Provide the (X, Y) coordinate of the cell's center where the given text is located.  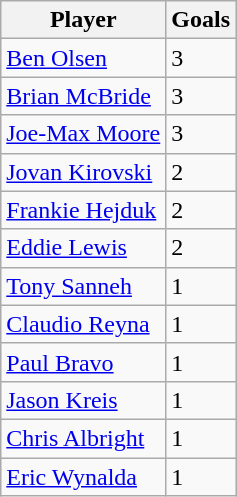
Frankie Hejduk (84, 210)
Joe-Max Moore (84, 134)
Player (84, 20)
Chris Albright (84, 438)
Eddie Lewis (84, 248)
Ben Olsen (84, 58)
Claudio Reyna (84, 324)
Brian McBride (84, 96)
Goals (201, 20)
Eric Wynalda (84, 477)
Paul Bravo (84, 362)
Jason Kreis (84, 400)
Tony Sanneh (84, 286)
Jovan Kirovski (84, 172)
